Pinpoint the cell where the given text exists, returning its [X, Y] midpoint coordinate. 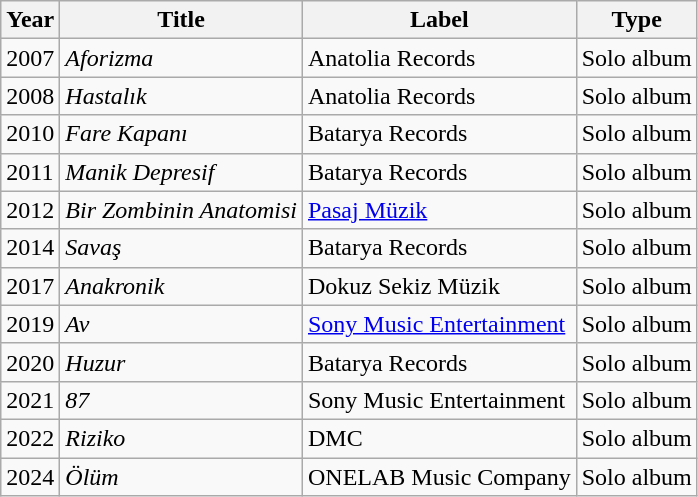
2022 [30, 438]
2008 [30, 96]
2007 [30, 58]
2021 [30, 400]
Pasaj Müzik [439, 210]
Av [182, 324]
2012 [30, 210]
DMC [439, 438]
Riziko [182, 438]
Manik Depresif [182, 172]
Aforizma [182, 58]
2017 [30, 286]
Title [182, 20]
2019 [30, 324]
2010 [30, 134]
Anakronik [182, 286]
Bir Zombinin Anatomisi [182, 210]
2011 [30, 172]
Year [30, 20]
Hastalık [182, 96]
2020 [30, 362]
Savaş [182, 248]
Dokuz Sekiz Müzik [439, 286]
2014 [30, 248]
ONELAB Music Company [439, 477]
Label [439, 20]
87 [182, 400]
2024 [30, 477]
Huzur [182, 362]
Type [636, 20]
Ölüm [182, 477]
Fare Kapanı [182, 134]
